Determine the (x, y) coordinate at the center of the cell enclosing the given text.  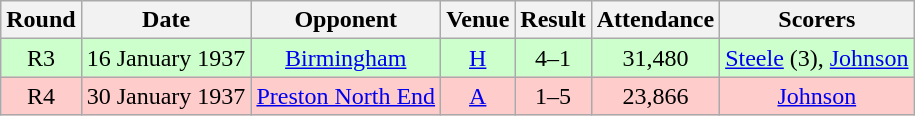
R3 (41, 58)
30 January 1937 (166, 96)
Preston North End (346, 96)
A (478, 96)
Steele (3), Johnson (817, 58)
Johnson (817, 96)
Venue (478, 20)
Result (553, 20)
1–5 (553, 96)
4–1 (553, 58)
R4 (41, 96)
Opponent (346, 20)
H (478, 58)
23,866 (655, 96)
Round (41, 20)
Attendance (655, 20)
Scorers (817, 20)
Date (166, 20)
Birmingham (346, 58)
16 January 1937 (166, 58)
31,480 (655, 58)
